Capture the cell that displays the provided text and extract its [x, y] central coordinate. 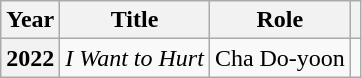
Cha Do-yoon [280, 58]
Title [135, 20]
Year [30, 20]
Role [280, 20]
2022 [30, 58]
I Want to Hurt [135, 58]
